Provide the [x, y] coordinate of the cell's center where the given text is located.  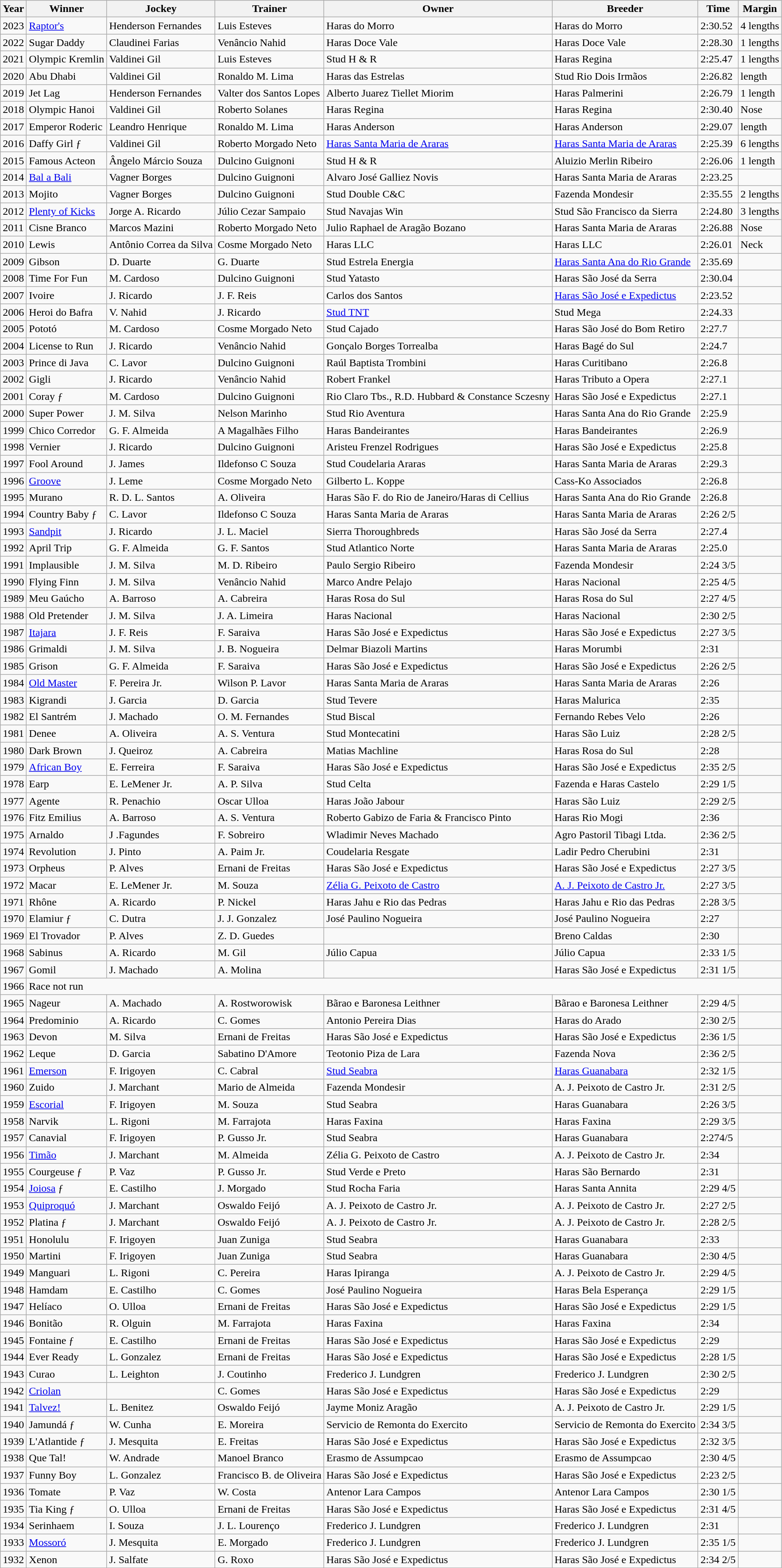
1967 [13, 969]
1965 [13, 1003]
G. F. Santos [270, 548]
J. Garcia [161, 700]
Prince di Java [66, 363]
2:25.39 [718, 143]
1986 [13, 649]
Abu Dhabi [66, 76]
1999 [13, 430]
Haras Morumbi [625, 649]
1959 [13, 1104]
C. Dutra [161, 919]
J. Coutinho [270, 1374]
2:26.82 [718, 76]
A. Molina [270, 969]
2014 [13, 177]
1969 [13, 936]
Itajara [66, 632]
1953 [13, 1205]
1982 [13, 716]
2:29 2/5 [718, 801]
Country Baby ƒ [66, 515]
Mario de Almeida [270, 1088]
2:31 2/5 [718, 1088]
Leandro Henrique [161, 127]
Owner [438, 9]
Haras Malurica [625, 700]
El Santrém [66, 716]
2021 [13, 59]
2:33 [718, 1239]
Haras São José do Bom Retiro [625, 329]
Aluizio Merlin Ribeiro [625, 160]
Escorial [66, 1104]
Paulo Sergio Ribeiro [438, 565]
1944 [13, 1357]
2000 [13, 413]
Ladir Pedro Cherubini [625, 852]
J .Fagundes [161, 835]
2:24 3/5 [718, 565]
2:33 1/5 [718, 952]
2:26.9 [718, 430]
2:23.25 [718, 177]
Gigli [66, 379]
Revolution [66, 852]
Gomil [66, 969]
2:29 3/5 [718, 1121]
Earp [66, 784]
Alberto Juarez Tiellet Miorim [438, 93]
1961 [13, 1071]
Time For Fun [66, 279]
V. Nahid [161, 312]
Matias Machline [438, 751]
Joiosa ƒ [66, 1189]
1976 [13, 818]
D. Duarte [161, 262]
1947 [13, 1307]
2:36 [718, 818]
Macar [66, 885]
2:31 1/5 [718, 969]
Jet Lag [66, 93]
Pototó [66, 329]
Delmar Biazoli Martins [438, 649]
Sabatino D'Amore [270, 1054]
1995 [13, 498]
J. Leme [161, 480]
1936 [13, 1492]
3 lengths [760, 211]
M. Silva [161, 1037]
Coudelaria Resgate [438, 852]
1977 [13, 801]
L'Atlantide ƒ [66, 1441]
2:24.80 [718, 211]
1933 [13, 1542]
A Magalhães Filho [270, 430]
Stud TNT [438, 312]
2003 [13, 363]
M. Almeida [270, 1155]
2019 [13, 93]
2011 [13, 228]
2:34 3/5 [718, 1425]
Jockey [161, 9]
2018 [13, 110]
Antonio Pereira Dias [438, 1020]
J. Salfate [161, 1559]
2007 [13, 295]
Haras do Arado [625, 1020]
Jayme Moniz Aragão [438, 1408]
Stud Estrela Energia [438, 262]
M. D. Ribeiro [270, 565]
1978 [13, 784]
Sierra Thoroughbreds [438, 531]
2:23.52 [718, 295]
Criolan [66, 1391]
Tomate [66, 1492]
Alvaro José Galliez Novis [438, 177]
Helíaco [66, 1307]
1940 [13, 1425]
2:24.7 [718, 346]
2:25.9 [718, 413]
1990 [13, 582]
G. Duarte [270, 262]
E. Ferreira [161, 767]
Neck [760, 245]
2:28 1/5 [718, 1357]
Julio Raphael de Aragão Bozano [438, 228]
2:31 4/5 [718, 1509]
J. A. Limeira [270, 616]
Claudinei Farias [161, 43]
Wladimir Neves Machado [438, 835]
J. J. Gonzalez [270, 919]
Haras Bagé do Sul [625, 346]
Mojito [66, 194]
Fernando Rebes Velo [625, 716]
1945 [13, 1340]
2:30.04 [718, 279]
1939 [13, 1441]
Olympic Kremlin [66, 59]
Haras João Jabour [438, 801]
Canavial [66, 1138]
1973 [13, 868]
Júlio Cezar Sampaio [270, 211]
Cass-Ko Associados [625, 480]
Martini [66, 1256]
A. Machado [161, 1003]
1988 [13, 616]
Stud Rio Dois Irmãos [625, 76]
1942 [13, 1391]
C. Pereira [270, 1273]
Rhône [66, 902]
Super Power [66, 413]
1932 [13, 1559]
2013 [13, 194]
1980 [13, 751]
Year [13, 9]
J. Pinto [161, 852]
Winner [66, 9]
2:27 [718, 919]
Elamiur ƒ [66, 919]
1996 [13, 480]
2:35 [718, 700]
Fazenda Nova [625, 1054]
2:32 1/5 [718, 1071]
Raúl Baptista Trombini [438, 363]
Stud Rocha Faria [438, 1189]
J. B. Nogueira [270, 649]
Tia King ƒ [66, 1509]
Haras São Bernardo [625, 1172]
2:29.07 [718, 127]
1975 [13, 835]
Fontaine ƒ [66, 1340]
1948 [13, 1290]
Jorge A. Ricardo [161, 211]
Nelson Marinho [270, 413]
Stud Navajas Win [438, 211]
Stud Verde e Preto [438, 1172]
J. Morgado [270, 1189]
Haras Bela Esperança [625, 1290]
Zuido [66, 1088]
E. Moreira [270, 1425]
R. Penachio [161, 801]
1991 [13, 565]
Trainer [270, 9]
2:26.88 [718, 228]
2004 [13, 346]
F. Pereira Jr. [161, 683]
Daffy Girl ƒ [66, 143]
Serinhaem [66, 1525]
1950 [13, 1256]
Teotonio Piza de Lara [438, 1054]
2002 [13, 379]
1971 [13, 902]
2008 [13, 279]
2:35.69 [718, 262]
Haras Tributo a Opera [625, 379]
2:23 2/5 [718, 1475]
Emperor Roderic [66, 127]
Raptor's [66, 26]
Sandpit [66, 531]
W. Cunha [161, 1425]
1979 [13, 767]
E. Morgado [270, 1542]
1993 [13, 531]
2:26.01 [718, 245]
Marcos Mazini [161, 228]
Haras Ipiranga [438, 1273]
1974 [13, 852]
P. Nickel [270, 902]
A. Rostworowisk [270, 1003]
Stud Atlantico Norte [438, 548]
6 lengths [760, 143]
Margin [760, 9]
2016 [13, 143]
Stud Cajado [438, 329]
Mossoró [66, 1542]
Olympic Hanoi [66, 110]
1984 [13, 683]
Agente [66, 801]
Talvez! [66, 1408]
Grimaldi [66, 649]
Oscar Ulloa [270, 801]
J. James [161, 464]
Fitz Emilius [66, 818]
Roberto Gabizo de Faria & Francisco Pinto [438, 818]
1983 [13, 700]
1957 [13, 1138]
Arnaldo [66, 835]
2:27 2/5 [718, 1205]
Roberto Solanes [270, 110]
Groove [66, 480]
2:26.06 [718, 160]
Quiproquó [66, 1205]
Flying Finn [66, 582]
Gibson [66, 262]
2:36 1/5 [718, 1037]
J. L. Lourenço [270, 1525]
2006 [13, 312]
2:35 2/5 [718, 767]
1934 [13, 1525]
1937 [13, 1475]
Emerson [66, 1071]
Cisne Branco [66, 228]
Vernier [66, 447]
Hamdam [66, 1290]
1970 [13, 919]
Haras Santa Annita [625, 1189]
Ângelo Márcio Souza [161, 160]
Stud Celta [438, 784]
1981 [13, 733]
2:26 3/5 [718, 1104]
Old Pretender [66, 616]
2:25 4/5 [718, 582]
2:274/5 [718, 1138]
2:35.55 [718, 194]
1989 [13, 599]
Jamundá ƒ [66, 1425]
W. Andrade [161, 1458]
El Trovador [66, 936]
African Boy [66, 767]
1938 [13, 1458]
1994 [13, 515]
1968 [13, 952]
Haras Palmerini [625, 93]
Famous Acteon [66, 160]
1960 [13, 1088]
Meu Gaúcho [66, 599]
Murano [66, 498]
Stud Double C&C [438, 194]
Manguari [66, 1273]
2020 [13, 76]
Devon [66, 1037]
Nageur [66, 1003]
2:25.8 [718, 447]
1985 [13, 666]
2009 [13, 262]
Ever Ready [66, 1357]
1941 [13, 1408]
Sabinus [66, 952]
1955 [13, 1172]
J. L. Maciel [270, 531]
2:25.47 [718, 59]
Que Tal! [66, 1458]
Heroi do Bafra [66, 312]
2:28 3/5 [718, 902]
I. Souza [161, 1525]
W. Costa [270, 1492]
2:28.30 [718, 43]
O. M. Fernandes [270, 716]
Gonçalo Borges Torrealba [438, 346]
2:32 3/5 [718, 1441]
1997 [13, 464]
Stud Coudelaria Araras [438, 464]
1958 [13, 1121]
Lewis [66, 245]
Bonitão [66, 1324]
Orpheus [66, 868]
2:34 2/5 [718, 1559]
Funny Boy [66, 1475]
Haras Rio Mogi [625, 818]
G. Roxo [270, 1559]
2017 [13, 127]
Manoel Branco [270, 1458]
L. Benitez [161, 1408]
Breeder [625, 9]
Honolulu [66, 1239]
Haras Curitibano [625, 363]
2:25.0 [718, 548]
2:35 1/5 [718, 1542]
Stud Yatasto [438, 279]
Haras São F. do Rio de Janeiro/Haras di Cellius [438, 498]
2:27 4/5 [718, 599]
Coray ƒ [66, 396]
Stud Mega [625, 312]
2010 [13, 245]
Marco Andre Pelajo [438, 582]
Antônio Correa da Silva [161, 245]
2:28 [718, 751]
Xenon [66, 1559]
Breno Caldas [625, 936]
April Trip [66, 548]
2012 [13, 211]
Dark Brown [66, 751]
1966 [13, 986]
Plenty of Kicks [66, 211]
Gilberto L. Koppe [438, 480]
2:30 [718, 936]
Sugar Daddy [66, 43]
R. D. L. Santos [161, 498]
2:26.79 [718, 93]
Valter dos Santos Lopes [270, 93]
Stud Montecatini [438, 733]
1956 [13, 1155]
E. Freitas [270, 1441]
1972 [13, 885]
2:29.3 [718, 464]
Chico Corredor [66, 430]
F. Sobreiro [270, 835]
Rio Claro Tbs., R.D. Hubbard & Constance Sczesny [438, 396]
2:30 1/5 [718, 1492]
Kigrandi [66, 700]
1992 [13, 548]
Courgeuse ƒ [66, 1172]
Robert Frankel [438, 379]
Narvik [66, 1121]
Fazenda e Haras Castelo [625, 784]
Carlos dos Santos [438, 295]
Bal a Bali [66, 177]
Denee [66, 733]
2023 [13, 26]
2001 [13, 396]
1962 [13, 1054]
1998 [13, 447]
Francisco B. de Oliveira [270, 1475]
Timão [66, 1155]
Fool Around [66, 464]
Wilson P. Lavor [270, 683]
Leque [66, 1054]
2:27.4 [718, 531]
2:24.33 [718, 312]
2005 [13, 329]
2:30.52 [718, 26]
4 lengths [760, 26]
2:30.40 [718, 110]
Platina ƒ [66, 1222]
1946 [13, 1324]
L. Leighton [161, 1374]
1963 [13, 1037]
1987 [13, 632]
Curao [66, 1374]
J. Queiroz [161, 751]
1954 [13, 1189]
Aristeu Frenzel Rodrigues [438, 447]
Old Master [66, 683]
R. Olguin [161, 1324]
1935 [13, 1509]
Stud Rio Aventura [438, 413]
2:27.7 [718, 329]
Ivoire [66, 295]
Agro Pastoril Tibagi Ltda. [625, 835]
Predominio [66, 1020]
1964 [13, 1020]
1943 [13, 1374]
Implausible [66, 565]
2022 [13, 43]
Stud Tevere [438, 700]
A. Paim Jr. [270, 852]
A. P. Silva [270, 784]
Stud Biscal [438, 716]
2 lengths [760, 194]
Grison [66, 666]
C. Cabral [270, 1071]
Time [718, 9]
1952 [13, 1222]
1951 [13, 1239]
License to Run [66, 346]
Haras das Estrelas [438, 76]
M. Gil [270, 952]
Z. D. Guedes [270, 936]
Race not run [404, 986]
1949 [13, 1273]
Stud São Francisco da Sierra [625, 211]
2015 [13, 160]
